Find where the given text appears and provide that cell's center as (x, y) coordinate. 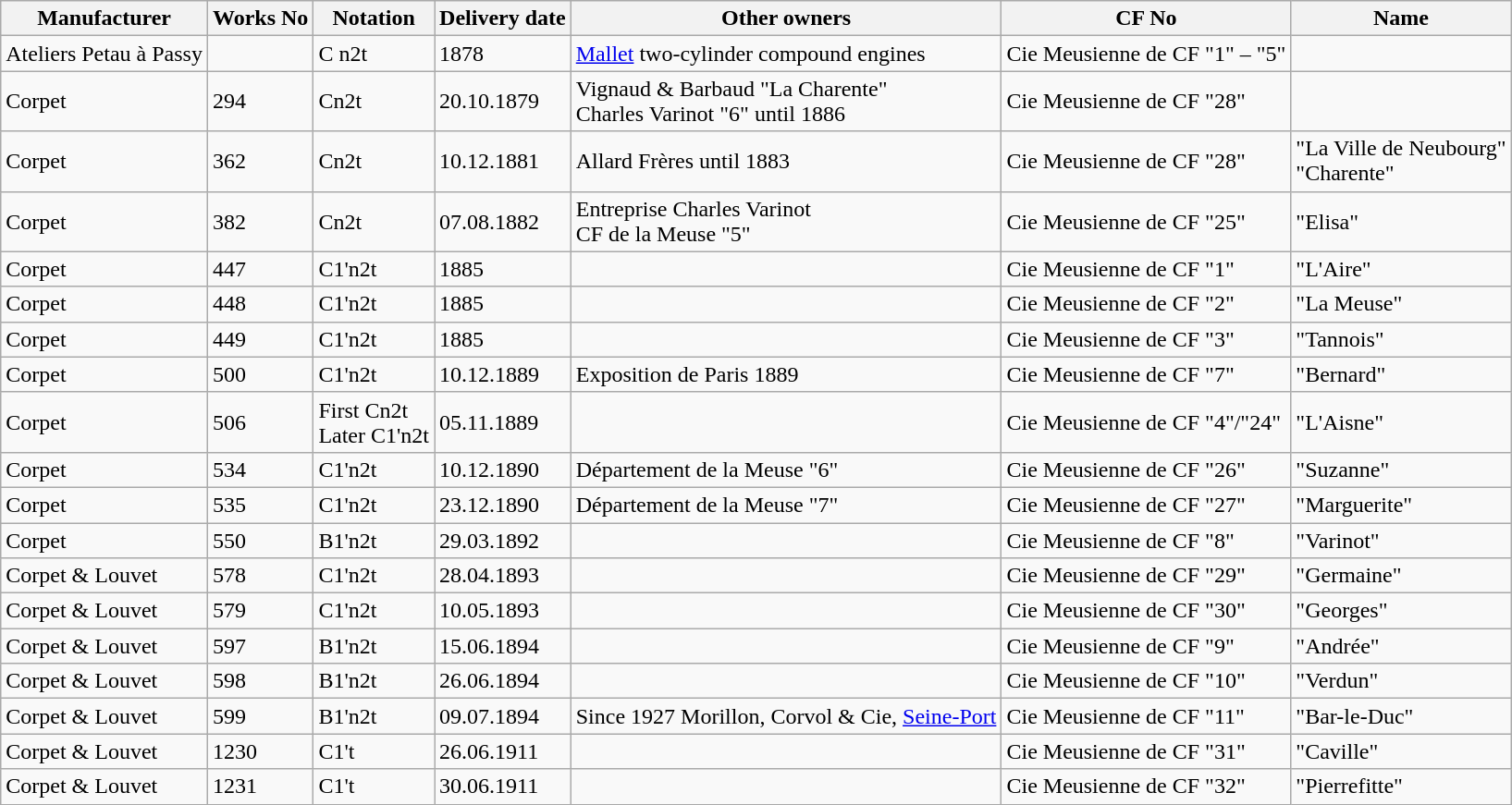
Cie Meusienne de CF "10" (1147, 681)
"Bar-le-Duc" (1401, 716)
Cie Meusienne de CF "4"/"24" (1147, 421)
10.05.1893 (503, 611)
Cie Meusienne de CF "30" (1147, 611)
Cie Meusienne de CF "1" – "5" (1147, 54)
"L'Aire" (1401, 269)
Cie Meusienne de CF "3" (1147, 339)
"Verdun" (1401, 681)
598 (260, 681)
28.04.1893 (503, 576)
579 (260, 611)
Cie Meusienne de CF "25" (1147, 222)
550 (260, 541)
26.06.1911 (503, 751)
500 (260, 374)
Cie Meusienne de CF "31" (1147, 751)
"Marguerite" (1401, 505)
30.06.1911 (503, 787)
26.06.1894 (503, 681)
"Georges" (1401, 611)
447 (260, 269)
"Elisa" (1401, 222)
Département de la Meuse "6" (786, 470)
Cie Meusienne de CF "8" (1147, 541)
Cie Meusienne de CF "7" (1147, 374)
1230 (260, 751)
Manufacturer (104, 18)
"L'Aisne" (1401, 421)
Cie Meusienne de CF "2" (1147, 304)
Cie Meusienne de CF "29" (1147, 576)
"Varinot" (1401, 541)
10.12.1881 (503, 161)
449 (260, 339)
Works No (260, 18)
"Tannois" (1401, 339)
29.03.1892 (503, 541)
362 (260, 161)
Cie Meusienne de CF "1" (1147, 269)
10.12.1889 (503, 374)
CF No (1147, 18)
"La Meuse" (1401, 304)
"Caville" (1401, 751)
Delivery date (503, 18)
1231 (260, 787)
1878 (503, 54)
Cie Meusienne de CF "11" (1147, 716)
10.12.1890 (503, 470)
09.07.1894 (503, 716)
382 (260, 222)
Cie Meusienne de CF "26" (1147, 470)
294 (260, 102)
"Pierrefitte" (1401, 787)
20.10.1879 (503, 102)
534 (260, 470)
Name (1401, 18)
15.06.1894 (503, 646)
578 (260, 576)
Allard Frères until 1883 (786, 161)
"Germaine" (1401, 576)
Since 1927 Morillon, Corvol & Cie, Seine-Port (786, 716)
"Andrée" (1401, 646)
448 (260, 304)
C n2t (374, 54)
Exposition de Paris 1889 (786, 374)
Other owners (786, 18)
Notation (374, 18)
Entreprise Charles Varinot CF de la Meuse "5" (786, 222)
597 (260, 646)
535 (260, 505)
"Bernard" (1401, 374)
First Cn2tLater C1'n2t (374, 421)
05.11.1889 (503, 421)
Ateliers Petau à Passy (104, 54)
"La Ville de Neubourg" "Charente" (1401, 161)
Département de la Meuse "7" (786, 505)
Cie Meusienne de CF "27" (1147, 505)
Cie Meusienne de CF "9" (1147, 646)
"Suzanne" (1401, 470)
599 (260, 716)
Vignaud & Barbaud "La Charente" Charles Varinot "6" until 1886 (786, 102)
506 (260, 421)
07.08.1882 (503, 222)
Cie Meusienne de CF "32" (1147, 787)
Mallet two-cylinder compound engines (786, 54)
23.12.1890 (503, 505)
